Provide the (X, Y) coordinate of the cell's center where the given text is located.  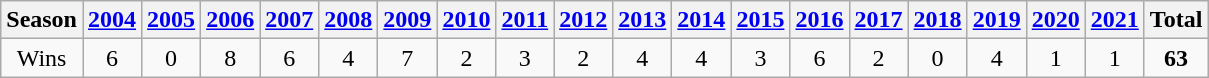
2010 (466, 20)
Wins (42, 58)
2006 (230, 20)
7 (408, 58)
2004 (112, 20)
2013 (642, 20)
2014 (702, 20)
63 (1176, 58)
Total (1176, 20)
2021 (1114, 20)
2019 (996, 20)
2008 (348, 20)
2011 (525, 20)
2015 (760, 20)
2012 (584, 20)
2020 (1056, 20)
8 (230, 58)
2018 (938, 20)
2017 (878, 20)
Season (42, 20)
2007 (290, 20)
2016 (820, 20)
2009 (408, 20)
2005 (172, 20)
